Output the [x, y] coordinate of the center of the cell containing the given text.  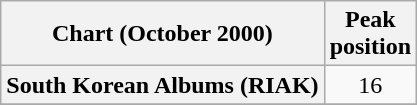
Peakposition [370, 34]
16 [370, 85]
South Korean Albums (RIAK) [162, 85]
Chart (October 2000) [162, 34]
